Scan for the cell matching the given text and deliver its [X, Y] coordinate at center. 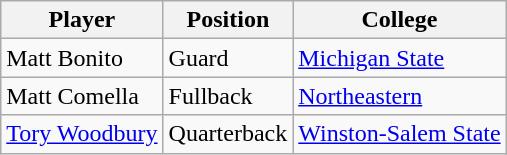
Michigan State [400, 58]
Matt Bonito [82, 58]
Fullback [228, 96]
Winston-Salem State [400, 134]
Player [82, 20]
Tory Woodbury [82, 134]
Position [228, 20]
College [400, 20]
Quarterback [228, 134]
Matt Comella [82, 96]
Northeastern [400, 96]
Guard [228, 58]
